Scan for the cell matching the given text and deliver its [x, y] coordinate at center. 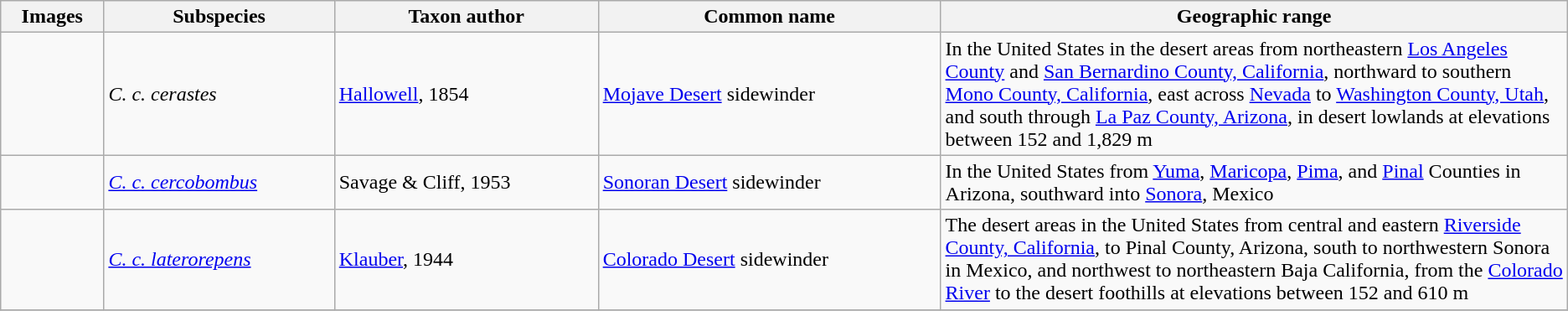
C. c. laterorepens [219, 260]
Geographic range [1254, 17]
Mojave Desert sidewinder [769, 94]
C. c. cercobombus [219, 183]
Common name [769, 17]
Subspecies [219, 17]
Klauber, 1944 [466, 260]
Colorado Desert sidewinder [769, 260]
Images [52, 17]
Hallowell, 1854 [466, 94]
In the United States from Yuma, Maricopa, Pima, and Pinal Counties in Arizona, southward into Sonora, Mexico [1254, 183]
C. c. cerastes [219, 94]
Sonoran Desert sidewinder [769, 183]
Savage & Cliff, 1953 [466, 183]
Taxon author [466, 17]
